Find where the given text appears and provide that cell's center as [X, Y] coordinate. 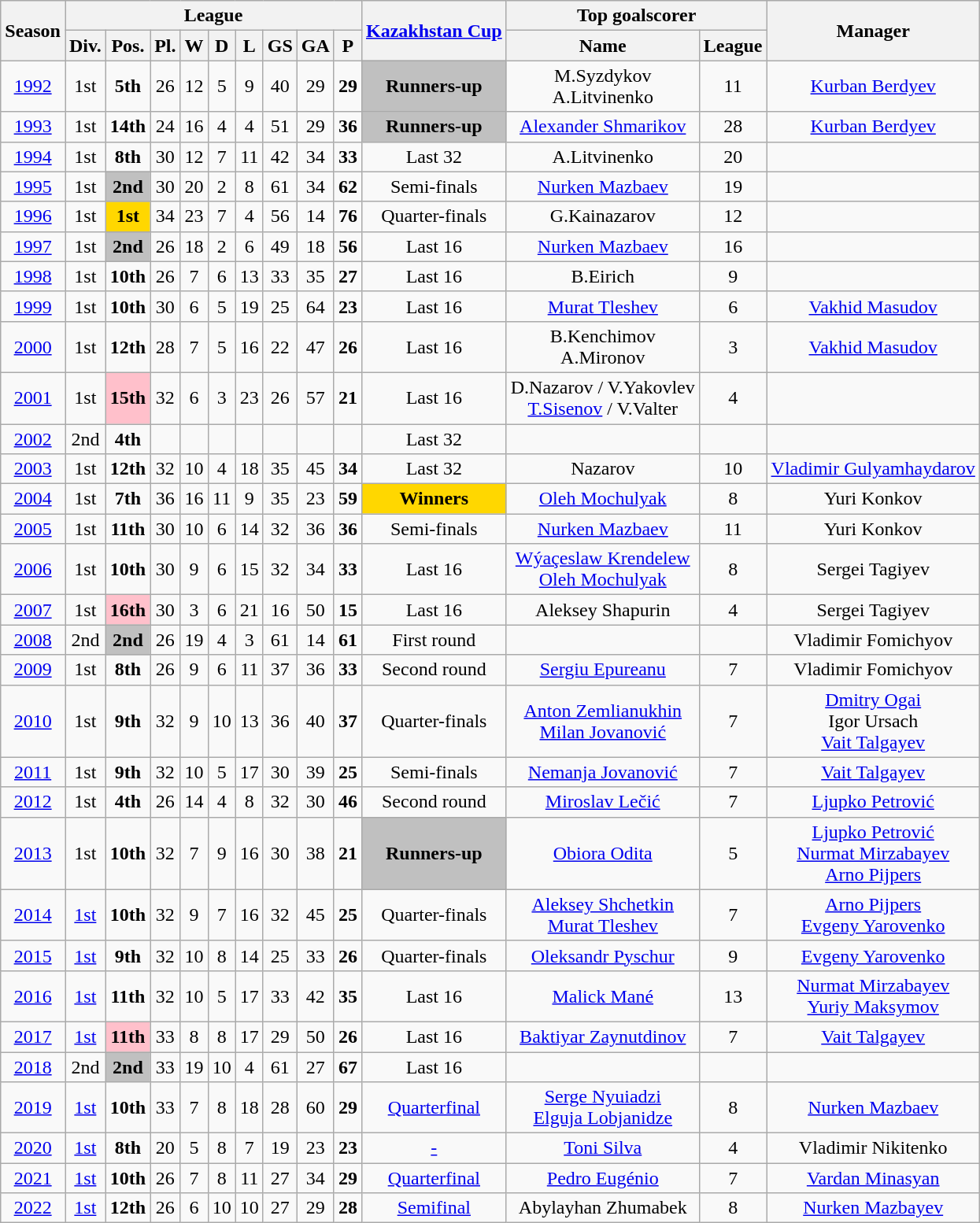
Alexander Shmarikov [603, 127]
Sergiu Epureanu [603, 670]
7th [128, 499]
39 [315, 772]
Semifinal [434, 1208]
A.Litvinenko [603, 157]
GA [315, 46]
Aleksey Shchetkin Murat Tleshev [603, 914]
2021 [33, 1178]
Nurken Mazbayev [873, 1208]
2005 [33, 529]
Manager [873, 31]
P [348, 46]
Kazakhstan Cup [434, 31]
Vardan Minasyan [873, 1178]
Pos. [128, 46]
2001 [33, 398]
67 [348, 1066]
2000 [33, 346]
2009 [33, 670]
Anton Zemlianukhin Milan Jovanović [603, 721]
1995 [33, 187]
Abylayhan Zhumabek [603, 1208]
Season [33, 31]
38 [315, 853]
2008 [33, 640]
2012 [33, 802]
76 [348, 216]
M.Syzdykov A.Litvinenko [603, 87]
Nurmat Mirzabayev Yuriy Maksymov [873, 996]
2018 [33, 1066]
D.Nazarov / V.Yakovlev T.Sisenov / V.Valter [603, 398]
Vladimir Nikitenko [873, 1148]
60 [315, 1108]
Ljupko Petrović Nurmat Mirzabayev Arno Pijpers [873, 853]
64 [315, 306]
Pl. [165, 46]
Serge Nyuiadzi Elguja Lobjanidze [603, 1108]
2016 [33, 996]
Winners [434, 499]
W [194, 46]
1997 [33, 246]
Malick Mané [603, 996]
22 [280, 346]
57 [315, 398]
2017 [33, 1036]
2013 [33, 853]
B.Eirich [603, 276]
14th [128, 127]
Div. [85, 46]
2014 [33, 914]
2006 [33, 570]
Nazarov [603, 469]
Oleh Mochulyak [603, 499]
47 [315, 346]
Pedro Eugénio [603, 1178]
1993 [33, 127]
24 [165, 127]
2020 [33, 1148]
2004 [33, 499]
Murat Tleshev [603, 306]
Ljupko Petrović [873, 802]
First round [434, 640]
16th [128, 610]
1999 [33, 306]
Nemanja Jovanović [603, 772]
Aleksey Shapurin [603, 610]
59 [348, 499]
B.Kenchimov A.Mironov [603, 346]
1994 [33, 157]
Evgeny Yarovenko [873, 955]
46 [348, 802]
Arno Pijpers Evgeny Yarovenko [873, 914]
Wýaçeslaw Krendelew Oleh Mochulyak [603, 570]
Name [603, 46]
Oleksandr Pyschur [603, 955]
D [222, 46]
- [434, 1148]
Obiora Odita [603, 853]
49 [280, 246]
51 [280, 127]
Top goalscorer [636, 16]
Vladimir Gulyamhaydarov [873, 469]
2002 [33, 438]
L [249, 46]
1996 [33, 216]
2010 [33, 721]
2019 [33, 1108]
2003 [33, 469]
1998 [33, 276]
Baktiyar Zaynutdinov [603, 1036]
G.Kainazarov [603, 216]
2011 [33, 772]
2007 [33, 610]
Dmitry Ogai Igor Ursach Vait Talgayev [873, 721]
2015 [33, 955]
Miroslav Lečić [603, 802]
15th [128, 398]
2022 [33, 1208]
1992 [33, 87]
GS [280, 46]
Toni Silva [603, 1148]
5th [128, 87]
62 [348, 187]
